Capture the cell that displays the provided text and extract its (X, Y) central coordinate. 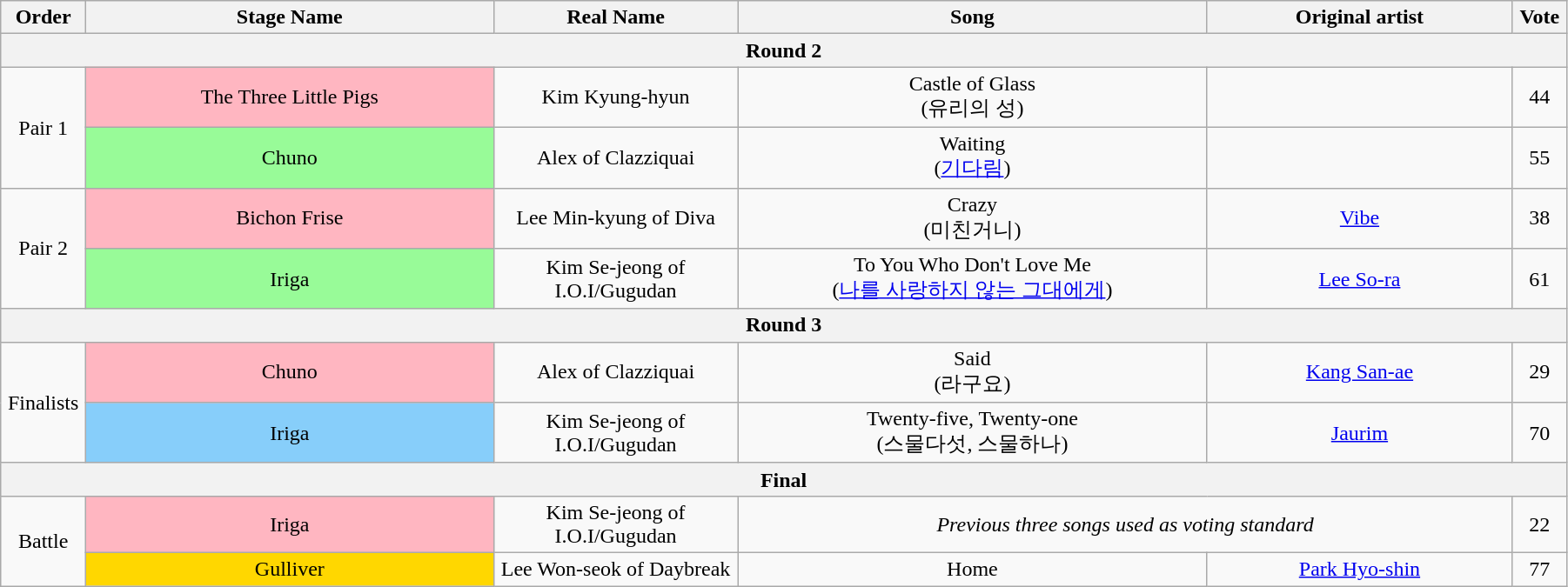
Round 2 (784, 50)
Finalists (44, 402)
Original artist (1359, 17)
Said(라구요) (973, 372)
Order (44, 17)
Home (973, 569)
Pair 1 (44, 127)
To You Who Don't Love Me(나를 사랑하지 않는 그대에게) (973, 279)
Song (973, 17)
Kim Kyung-hyun (616, 97)
38 (1539, 218)
Vote (1539, 17)
Real Name (616, 17)
Gulliver (290, 569)
Waiting (기다림) (973, 157)
Crazy(미친거니) (973, 218)
70 (1539, 433)
The Three Little Pigs (290, 97)
Pair 2 (44, 249)
Round 3 (784, 325)
29 (1539, 372)
Bichon Frise (290, 218)
Jaurim (1359, 433)
Kang San-ae (1359, 372)
Lee So-ra (1359, 279)
Castle of Glass(유리의 성) (973, 97)
77 (1539, 569)
61 (1539, 279)
55 (1539, 157)
Battle (44, 541)
Park Hyo-shin (1359, 569)
Vibe (1359, 218)
Stage Name (290, 17)
Previous three songs used as voting standard (1125, 524)
44 (1539, 97)
22 (1539, 524)
Lee Won-seok of Daybreak (616, 569)
Twenty-five, Twenty-one(스물다섯, 스물하나) (973, 433)
Lee Min-kyung of Diva (616, 218)
Final (784, 479)
